Extract the [x, y] coordinate from the center of the cell holding the provided text.  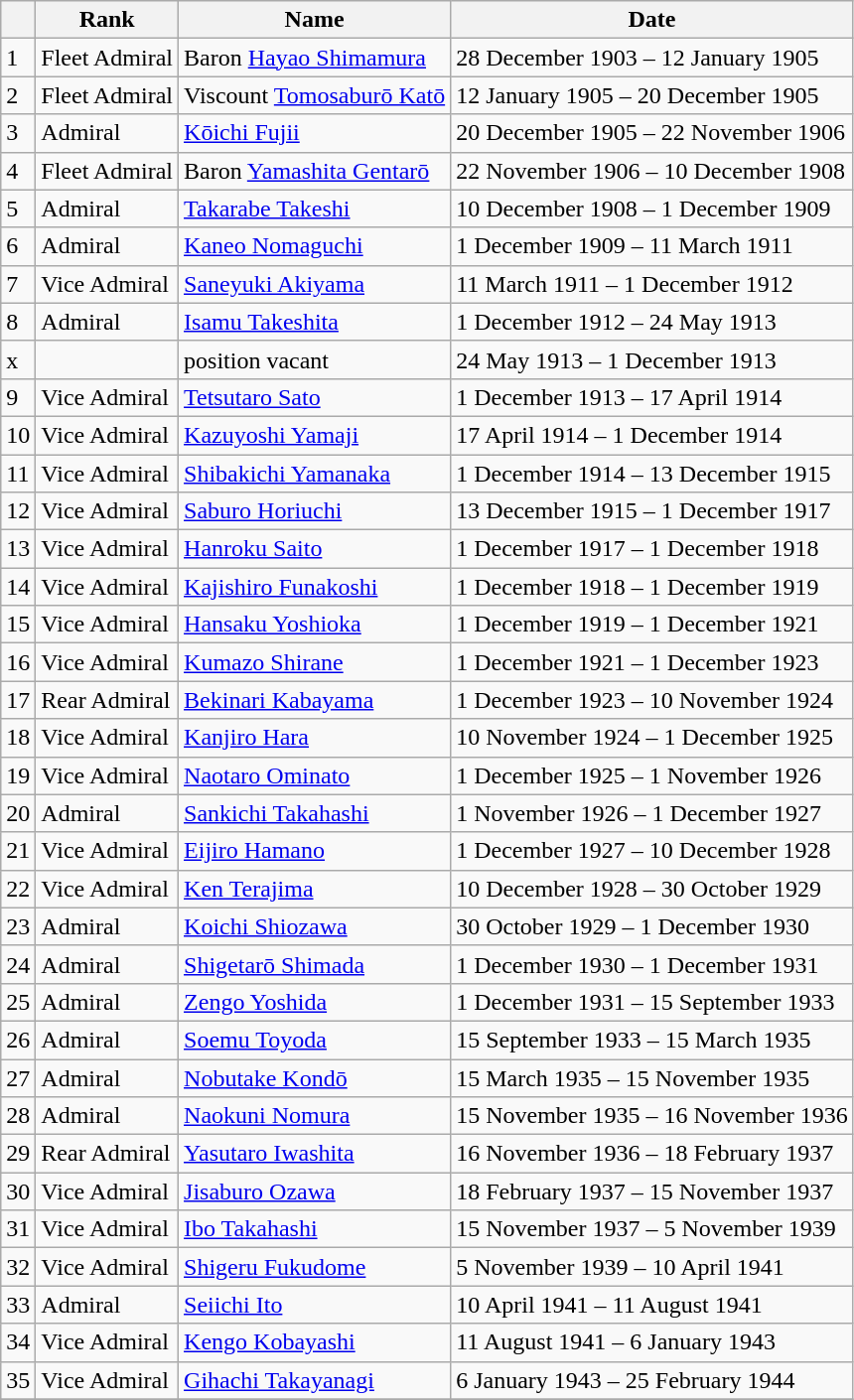
Sankichi Takahashi [315, 813]
27 [18, 1077]
11 [18, 474]
35 [18, 1380]
8 [18, 322]
10 [18, 435]
1 [18, 58]
Hansaku Yoshioka [315, 625]
15 September 1933 – 15 March 1935 [652, 1040]
12 [18, 511]
Takarabe Takeshi [315, 209]
Yasutaro Iwashita [315, 1154]
Rank [107, 20]
Name [315, 20]
1 December 1919 – 1 December 1921 [652, 625]
11 August 1941 – 6 January 1943 [652, 1342]
30 October 1929 – 1 December 1930 [652, 926]
14 [18, 587]
3 [18, 133]
32 [18, 1267]
Hanroku Saito [315, 549]
10 November 1924 – 1 December 1925 [652, 738]
Baron Yamashita Gentarō [315, 171]
Eijiro Hamano [315, 851]
21 [18, 851]
18 [18, 738]
Seiichi Ito [315, 1305]
1 December 1921 – 1 December 1923 [652, 662]
Saneyuki Akiyama [315, 284]
15 November 1935 – 16 November 1936 [652, 1116]
18 February 1937 – 15 November 1937 [652, 1191]
1 December 1914 – 13 December 1915 [652, 474]
1 December 1912 – 24 May 1913 [652, 322]
30 [18, 1191]
Shibakichi Yamanaka [315, 474]
Kajishiro Funakoshi [315, 587]
1 December 1917 – 1 December 1918 [652, 549]
1 December 1930 – 1 December 1931 [652, 964]
19 [18, 775]
5 [18, 209]
10 December 1908 – 1 December 1909 [652, 209]
13 December 1915 – 1 December 1917 [652, 511]
Viscount Tomosaburō Katō [315, 95]
28 [18, 1116]
position vacant [315, 359]
Kaneo Nomaguchi [315, 246]
Kazuyoshi Yamaji [315, 435]
Kengo Kobayashi [315, 1342]
4 [18, 171]
24 [18, 964]
Kumazo Shirane [315, 662]
1 December 1925 – 1 November 1926 [652, 775]
13 [18, 549]
22 [18, 889]
7 [18, 284]
6 [18, 246]
Bekinari Kabayama [315, 700]
16 [18, 662]
Ken Terajima [315, 889]
24 May 1913 – 1 December 1913 [652, 359]
17 [18, 700]
15 November 1937 – 5 November 1939 [652, 1229]
Naokuni Nomura [315, 1116]
29 [18, 1154]
1 December 1931 – 15 September 1933 [652, 1002]
Saburo Horiuchi [315, 511]
23 [18, 926]
1 December 1927 – 10 December 1928 [652, 851]
10 April 1941 – 11 August 1941 [652, 1305]
26 [18, 1040]
Isamu Takeshita [315, 322]
Tetsutaro Sato [315, 397]
2 [18, 95]
10 December 1928 – 30 October 1929 [652, 889]
Ibo Takahashi [315, 1229]
20 December 1905 – 22 November 1906 [652, 133]
34 [18, 1342]
1 December 1913 – 17 April 1914 [652, 397]
12 January 1905 – 20 December 1905 [652, 95]
22 November 1906 – 10 December 1908 [652, 171]
Zengo Yoshida [315, 1002]
1 December 1923 – 10 November 1924 [652, 700]
1 November 1926 – 1 December 1927 [652, 813]
Date [652, 20]
5 November 1939 – 10 April 1941 [652, 1267]
Jisaburo Ozawa [315, 1191]
1 December 1909 – 11 March 1911 [652, 246]
15 [18, 625]
x [18, 359]
Gihachi Takayanagi [315, 1380]
15 March 1935 – 15 November 1935 [652, 1077]
1 December 1918 – 1 December 1919 [652, 587]
Soemu Toyoda [315, 1040]
9 [18, 397]
Kanjiro Hara [315, 738]
Koichi Shiozawa [315, 926]
16 November 1936 – 18 February 1937 [652, 1154]
31 [18, 1229]
20 [18, 813]
Shigeru Fukudome [315, 1267]
Baron Hayao Shimamura [315, 58]
Shigetarō Shimada [315, 964]
Kōichi Fujii [315, 133]
17 April 1914 – 1 December 1914 [652, 435]
6 January 1943 – 25 February 1944 [652, 1380]
33 [18, 1305]
28 December 1903 – 12 January 1905 [652, 58]
25 [18, 1002]
Nobutake Kondō [315, 1077]
Naotaro Ominato [315, 775]
11 March 1911 – 1 December 1912 [652, 284]
